Output the [x, y] coordinate of the center of the cell containing the given text.  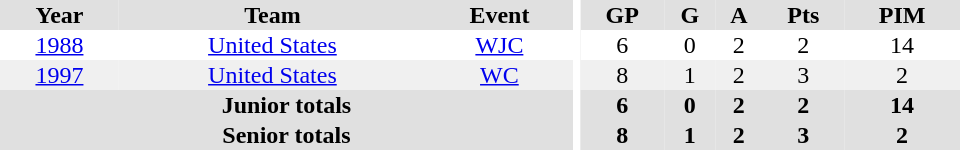
Event [500, 15]
Team [272, 15]
WC [500, 75]
A [738, 15]
GP [622, 15]
PIM [902, 15]
Year [60, 15]
G [690, 15]
1988 [60, 45]
Senior totals [286, 135]
1997 [60, 75]
Pts [804, 15]
Junior totals [286, 105]
WJC [500, 45]
